Pinpoint the cell where the given text exists, returning its (X, Y) midpoint coordinate. 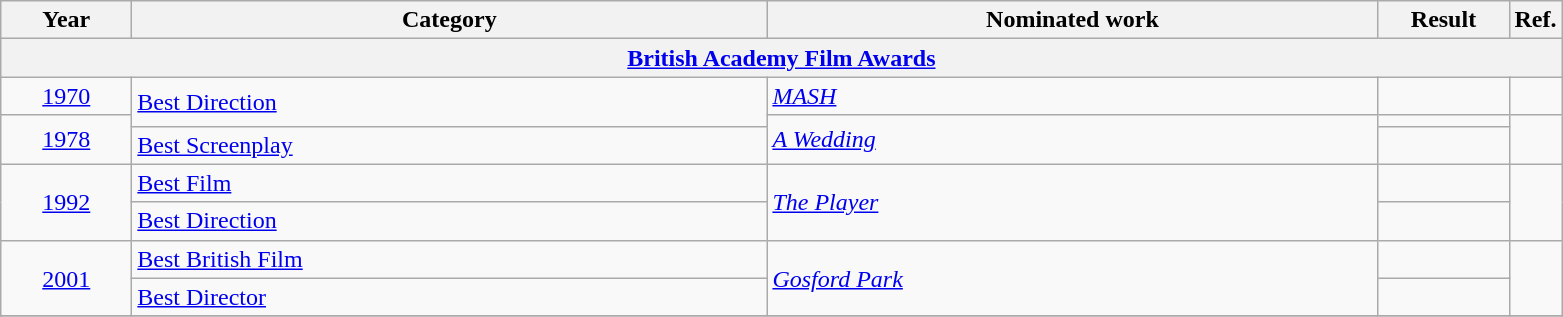
Result (1444, 20)
2001 (66, 278)
Year (66, 20)
A Wedding (1072, 140)
Best Film (450, 183)
Best British Film (450, 259)
1978 (66, 140)
Category (450, 20)
Best Director (450, 297)
MASH (1072, 96)
The Player (1072, 202)
1992 (66, 202)
Nominated work (1072, 20)
Ref. (1536, 20)
Best Screenplay (450, 145)
1970 (66, 96)
Gosford Park (1072, 278)
British Academy Film Awards (782, 58)
